Locate the cell with the specified text and output its [x, y] center coordinate. 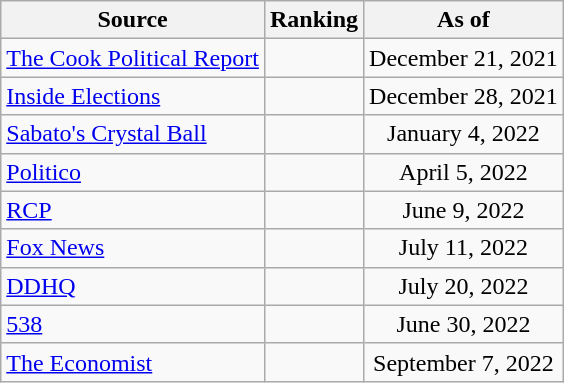
Fox News [133, 248]
December 28, 2021 [464, 96]
DDHQ [133, 286]
September 7, 2022 [464, 362]
July 11, 2022 [464, 248]
Ranking [314, 20]
As of [464, 20]
Inside Elections [133, 96]
The Economist [133, 362]
RCP [133, 210]
The Cook Political Report [133, 58]
Politico [133, 172]
July 20, 2022 [464, 286]
538 [133, 324]
Sabato's Crystal Ball [133, 134]
Source [133, 20]
June 9, 2022 [464, 210]
December 21, 2021 [464, 58]
January 4, 2022 [464, 134]
June 30, 2022 [464, 324]
April 5, 2022 [464, 172]
